For the text-containing cell, return its midpoint in [X, Y] coordinate format. 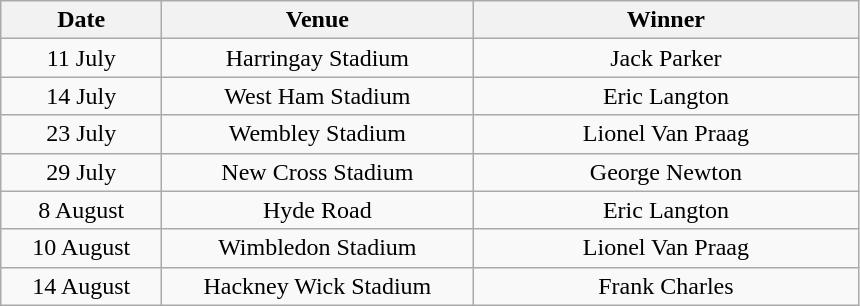
23 July [82, 134]
Wimbledon Stadium [318, 248]
New Cross Stadium [318, 172]
29 July [82, 172]
Hackney Wick Stadium [318, 286]
West Ham Stadium [318, 96]
Date [82, 20]
Winner [666, 20]
8 August [82, 210]
Venue [318, 20]
Hyde Road [318, 210]
Frank Charles [666, 286]
10 August [82, 248]
11 July [82, 58]
George Newton [666, 172]
14 July [82, 96]
Wembley Stadium [318, 134]
14 August [82, 286]
Harringay Stadium [318, 58]
Jack Parker [666, 58]
